For the text-containing cell, return its midpoint in (x, y) coordinate format. 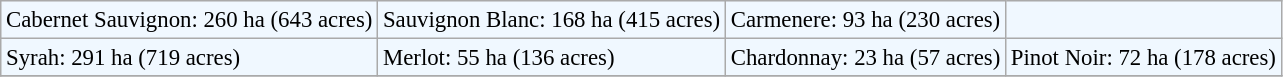
Cabernet Sauvignon: 260 ha (643 acres) (190, 20)
Pinot Noir: 72 ha (178 acres) (1144, 58)
Sauvignon Blanc: 168 ha (415 acres) (552, 20)
Carmenere: 93 ha (230 acres) (865, 20)
Chardonnay: 23 ha (57 acres) (865, 58)
Merlot: 55 ha (136 acres) (552, 58)
Syrah: 291 ha (719 acres) (190, 58)
